Provide the (x, y) coordinate of the cell's center where the given text is located.  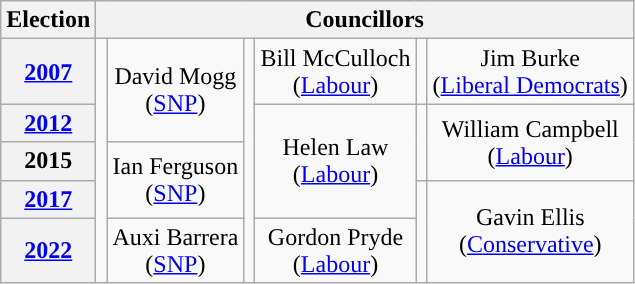
David Mogg(SNP) (176, 90)
William Campbell(Labour) (530, 142)
Jim Burke(Liberal Democrats) (530, 72)
Councillors (365, 20)
2012 (48, 123)
2017 (48, 199)
Auxi Barrera(SNP) (176, 250)
Gordon Pryde(Labour) (336, 250)
Election (48, 20)
Ian Ferguson(SNP) (176, 180)
2022 (48, 250)
2015 (48, 161)
2007 (48, 72)
Bill McCulloch(Labour) (336, 72)
Helen Law(Labour) (336, 161)
Gavin Ellis(Conservative) (530, 232)
